Return [X, Y] of the center of cell containing provided text 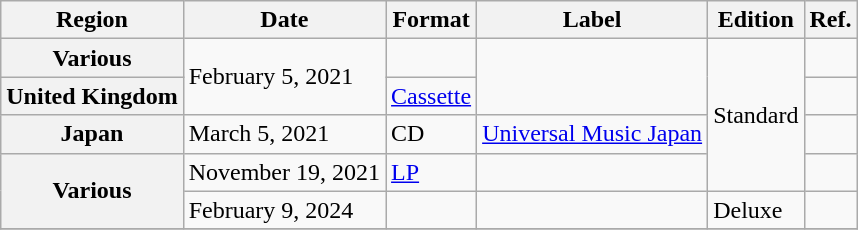
Deluxe [756, 210]
Edition [756, 20]
Ref. [830, 20]
Japan [92, 134]
United Kingdom [92, 96]
Date [284, 20]
LP [432, 172]
Cassette [432, 96]
Universal Music Japan [592, 134]
Region [92, 20]
Format [432, 20]
February 9, 2024 [284, 210]
Standard [756, 115]
March 5, 2021 [284, 134]
November 19, 2021 [284, 172]
CD [432, 134]
Label [592, 20]
February 5, 2021 [284, 77]
